Return the (X, Y) coordinate for the center point of the cell that contains the specified text.  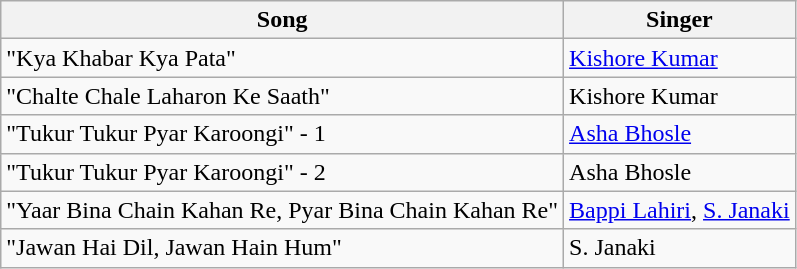
"Tukur Tukur Pyar Karoongi" - 1 (282, 134)
"Tukur Tukur Pyar Karoongi" - 2 (282, 172)
"Jawan Hai Dil, Jawan Hain Hum" (282, 248)
Bappi Lahiri, S. Janaki (680, 210)
"Yaar Bina Chain Kahan Re, Pyar Bina Chain Kahan Re" (282, 210)
"Kya Khabar Kya Pata" (282, 58)
Song (282, 20)
Singer (680, 20)
S. Janaki (680, 248)
"Chalte Chale Laharon Ke Saath" (282, 96)
